Capture the cell that displays the provided text and extract its [x, y] central coordinate. 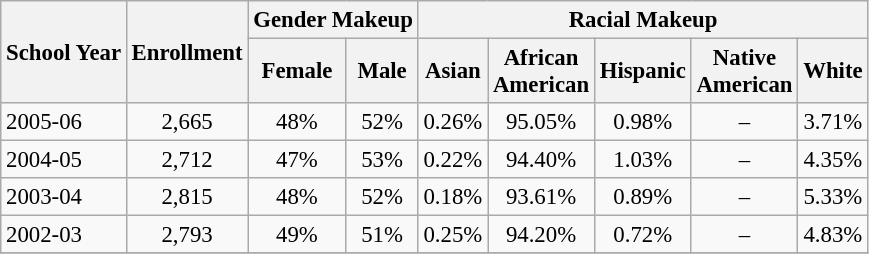
Gender Makeup [333, 20]
93.61% [542, 197]
Enrollment [187, 52]
0.98% [642, 122]
0.89% [642, 197]
0.72% [642, 235]
0.25% [452, 235]
2002-03 [64, 235]
1.03% [642, 160]
0.22% [452, 160]
49% [297, 235]
Hispanic [642, 72]
White [833, 72]
95.05% [542, 122]
47% [297, 160]
2005-06 [64, 122]
0.18% [452, 197]
Native American [744, 72]
94.20% [542, 235]
2,793 [187, 235]
2,712 [187, 160]
Asian [452, 72]
53% [382, 160]
2004-05 [64, 160]
51% [382, 235]
2,665 [187, 122]
0.26% [452, 122]
94.40% [542, 160]
Female [297, 72]
African American [542, 72]
4.83% [833, 235]
3.71% [833, 122]
Male [382, 72]
5.33% [833, 197]
4.35% [833, 160]
2003-04 [64, 197]
2,815 [187, 197]
Racial Makeup [643, 20]
School Year [64, 52]
